Return the (x, y) coordinate for the center point of the cell that contains the specified text.  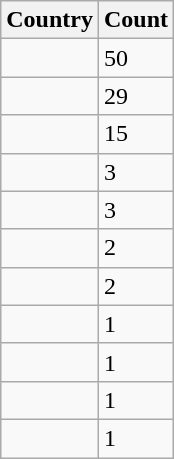
Count (136, 20)
Country (50, 20)
29 (136, 96)
15 (136, 134)
50 (136, 58)
